Extract the (X, Y) coordinate from the center of the cell holding the provided text.  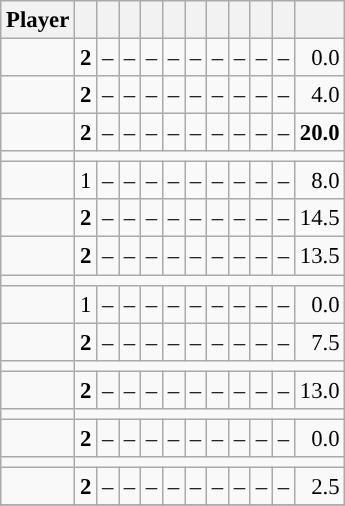
20.0 (319, 133)
4.0 (319, 95)
2.5 (319, 486)
Player (38, 20)
14.5 (319, 219)
8.0 (319, 181)
13.0 (319, 390)
7.5 (319, 342)
13.5 (319, 256)
